Return [X, Y] of the center of cell containing provided text 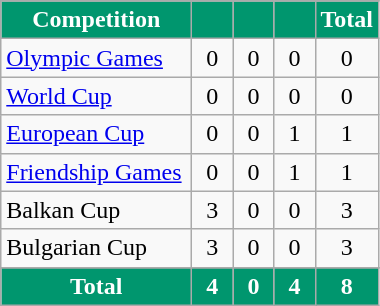
European Cup [96, 134]
World Cup [96, 96]
Balkan Cup [96, 210]
Olympic Games [96, 58]
Friendship Games [96, 172]
8 [347, 286]
Competition [96, 20]
Bulgarian Cup [96, 248]
